Provide the [x, y] coordinate of the cell's center where the given text is located.  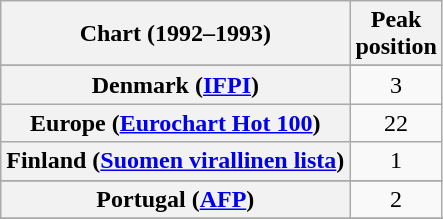
2 [396, 199]
Chart (1992–1993) [176, 34]
22 [396, 123]
Finland (Suomen virallinen lista) [176, 161]
Peakposition [396, 34]
3 [396, 85]
Portugal (AFP) [176, 199]
Denmark (IFPI) [176, 85]
Europe (Eurochart Hot 100) [176, 123]
1 [396, 161]
